Locate the cell with the specified text and output its (X, Y) center coordinate. 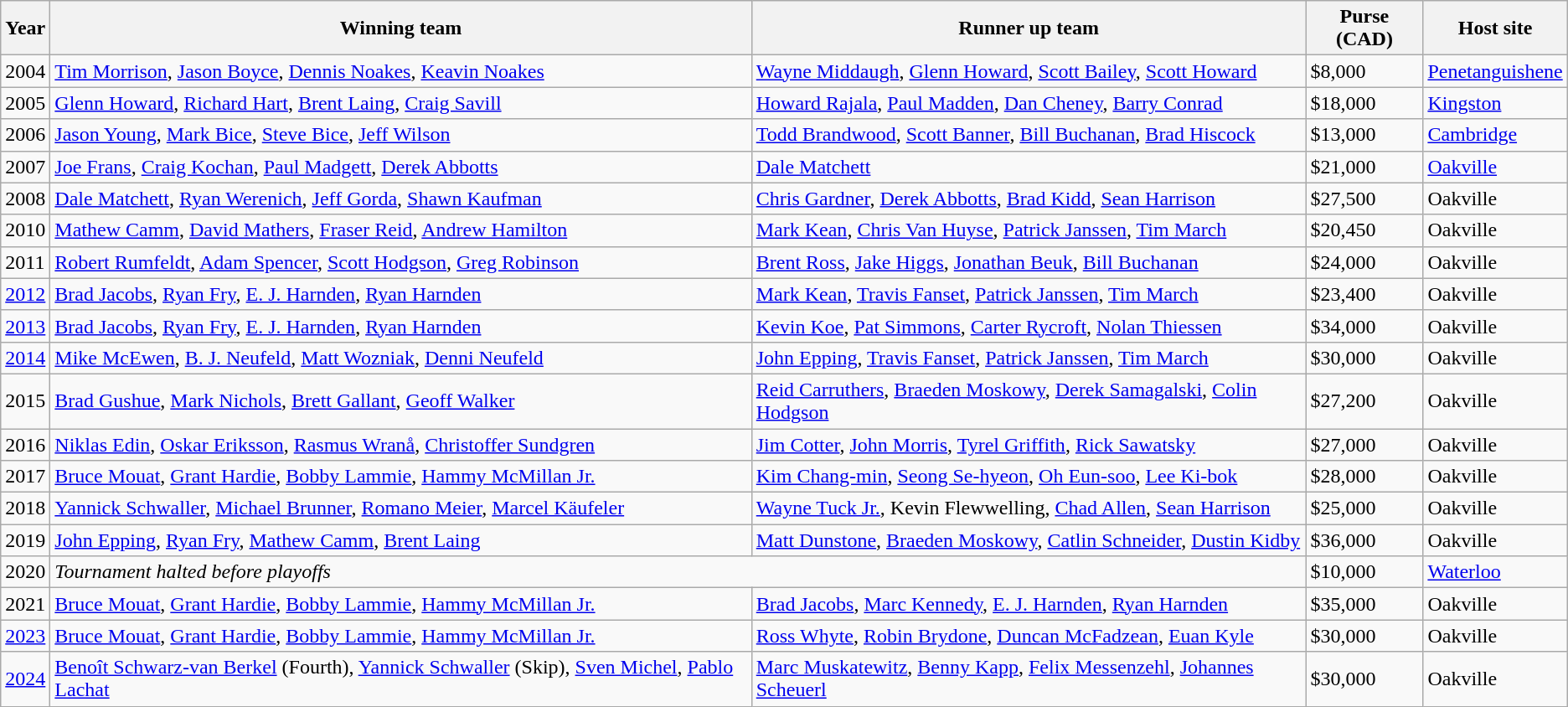
Todd Brandwood, Scott Banner, Bill Buchanan, Brad Hiscock (1029, 135)
Kim Chang-min, Seong Se-hyeon, Oh Eun-soo, Lee Ki-bok (1029, 477)
Joe Frans, Craig Kochan, Paul Madgett, Derek Abbotts (400, 167)
Niklas Edin, Oskar Eriksson, Rasmus Wranå, Christoffer Sundgren (400, 445)
2024 (25, 679)
Glenn Howard, Richard Hart, Brent Laing, Craig Savill (400, 103)
2010 (25, 230)
2017 (25, 477)
2015 (25, 400)
2016 (25, 445)
2012 (25, 294)
$21,000 (1364, 167)
$36,000 (1364, 540)
$27,200 (1364, 400)
Cambridge (1495, 135)
Brent Ross, Jake Higgs, Jonathan Beuk, Bill Buchanan (1029, 262)
Kingston (1495, 103)
John Epping, Travis Fanset, Patrick Janssen, Tim March (1029, 358)
$34,000 (1364, 326)
Yannick Schwaller, Michael Brunner, Romano Meier, Marcel Käufeler (400, 508)
2013 (25, 326)
Mathew Camm, David Mathers, Fraser Reid, Andrew Hamilton (400, 230)
$27,000 (1364, 445)
2014 (25, 358)
Wayne Tuck Jr., Kevin Flewwelling, Chad Allen, Sean Harrison (1029, 508)
2006 (25, 135)
Mark Kean, Chris Van Huyse, Patrick Janssen, Tim March (1029, 230)
Tim Morrison, Jason Boyce, Dennis Noakes, Keavin Noakes (400, 71)
2019 (25, 540)
Jason Young, Mark Bice, Steve Bice, Jeff Wilson (400, 135)
2007 (25, 167)
Brad Jacobs, Marc Kennedy, E. J. Harnden, Ryan Harnden (1029, 604)
$10,000 (1364, 572)
$24,000 (1364, 262)
$13,000 (1364, 135)
Kevin Koe, Pat Simmons, Carter Rycroft, Nolan Thiessen (1029, 326)
$18,000 (1364, 103)
Waterloo (1495, 572)
$20,450 (1364, 230)
$27,500 (1364, 199)
Benoît Schwarz-van Berkel (Fourth), Yannick Schwaller (Skip), Sven Michel, Pablo Lachat (400, 679)
Brad Gushue, Mark Nichols, Brett Gallant, Geoff Walker (400, 400)
Mark Kean, Travis Fanset, Patrick Janssen, Tim March (1029, 294)
2021 (25, 604)
$25,000 (1364, 508)
Purse (CAD) (1364, 28)
Winning team (400, 28)
2023 (25, 636)
Tournament halted before playoffs (678, 572)
Chris Gardner, Derek Abbotts, Brad Kidd, Sean Harrison (1029, 199)
Host site (1495, 28)
Marc Muskatewitz, Benny Kapp, Felix Messenzehl, Johannes Scheuerl (1029, 679)
$35,000 (1364, 604)
Year (25, 28)
2005 (25, 103)
2018 (25, 508)
2004 (25, 71)
Ross Whyte, Robin Brydone, Duncan McFadzean, Euan Kyle (1029, 636)
Dale Matchett (1029, 167)
John Epping, Ryan Fry, Mathew Camm, Brent Laing (400, 540)
Reid Carruthers, Braeden Moskowy, Derek Samagalski, Colin Hodgson (1029, 400)
Wayne Middaugh, Glenn Howard, Scott Bailey, Scott Howard (1029, 71)
Jim Cotter, John Morris, Tyrel Griffith, Rick Sawatsky (1029, 445)
Runner up team (1029, 28)
2008 (25, 199)
Matt Dunstone, Braeden Moskowy, Catlin Schneider, Dustin Kidby (1029, 540)
Howard Rajala, Paul Madden, Dan Cheney, Barry Conrad (1029, 103)
$8,000 (1364, 71)
Mike McEwen, B. J. Neufeld, Matt Wozniak, Denni Neufeld (400, 358)
2011 (25, 262)
Penetanguishene (1495, 71)
$23,400 (1364, 294)
$28,000 (1364, 477)
Robert Rumfeldt, Adam Spencer, Scott Hodgson, Greg Robinson (400, 262)
Dale Matchett, Ryan Werenich, Jeff Gorda, Shawn Kaufman (400, 199)
2020 (25, 572)
